From the cell containing the given text, extract its center point as (x, y) coordinate. 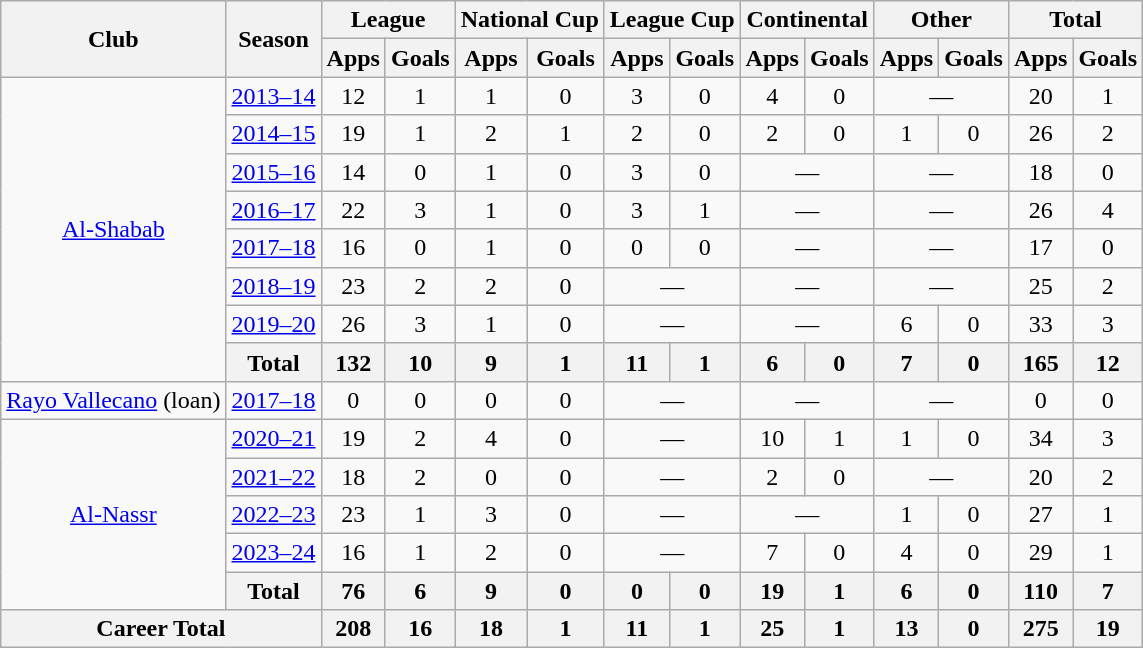
Continental (807, 20)
33 (1040, 324)
National Cup (530, 20)
76 (353, 591)
2018–19 (274, 286)
34 (1040, 438)
2022–23 (274, 515)
2021–22 (274, 477)
13 (906, 629)
2013–14 (274, 96)
League (388, 20)
League Cup (672, 20)
Club (114, 39)
27 (1040, 515)
22 (353, 210)
132 (353, 362)
17 (1040, 248)
2019–20 (274, 324)
Other (941, 20)
110 (1040, 591)
2023–24 (274, 553)
2014–15 (274, 134)
Rayo Vallecano (loan) (114, 400)
208 (353, 629)
14 (353, 172)
2016–17 (274, 210)
Season (274, 39)
165 (1040, 362)
2015–16 (274, 172)
2020–21 (274, 438)
Al-Nassr (114, 514)
275 (1040, 629)
29 (1040, 553)
Al-Shabab (114, 229)
Career Total (161, 629)
